From the cell containing the given text, extract its center point as (X, Y) coordinate. 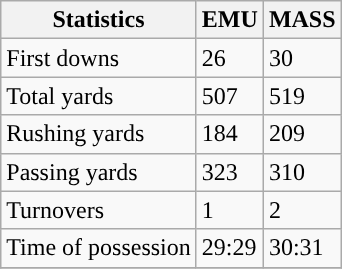
29:29 (230, 248)
2 (302, 210)
Passing yards (99, 172)
26 (230, 58)
30 (302, 58)
First downs (99, 58)
1 (230, 210)
Rushing yards (99, 134)
184 (230, 134)
209 (302, 134)
323 (230, 172)
30:31 (302, 248)
Turnovers (99, 210)
507 (230, 96)
Statistics (99, 20)
MASS (302, 20)
519 (302, 96)
310 (302, 172)
Total yards (99, 96)
EMU (230, 20)
Time of possession (99, 248)
